For the text-containing cell, return its midpoint in [X, Y] coordinate format. 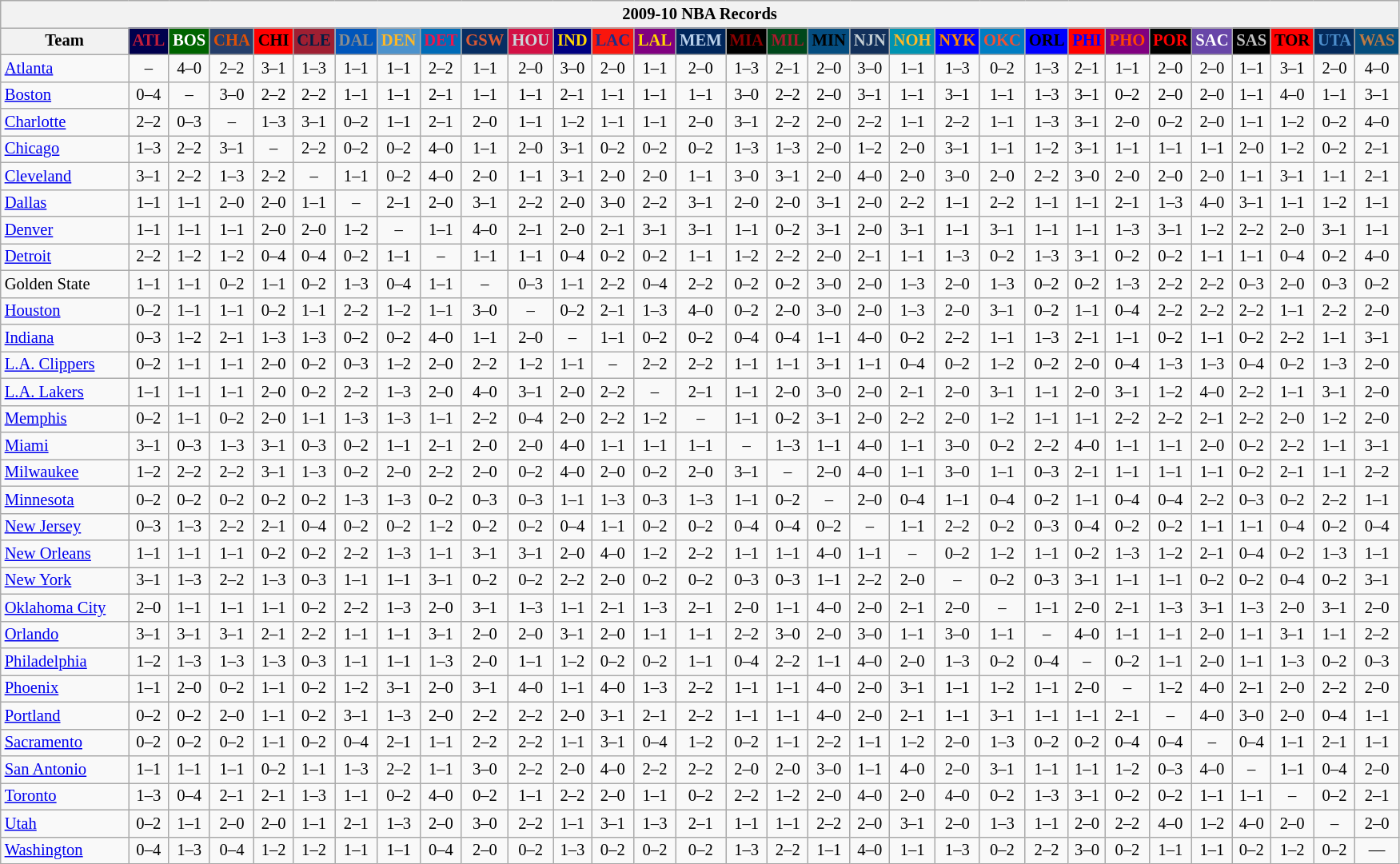
LAL [655, 41]
Utah [65, 823]
WAS [1377, 41]
DEN [398, 41]
Atlanta [65, 68]
Milwaukee [65, 472]
NOH [913, 41]
IND [572, 41]
New Orleans [65, 554]
L.A. Lakers [65, 392]
Toronto [65, 796]
— [1377, 850]
Charlotte [65, 122]
Orlando [65, 635]
New York [65, 580]
MIL [788, 41]
LAC [612, 41]
CHI [273, 41]
PHO [1127, 41]
Sacramento [65, 743]
Cleveland [65, 176]
OKC [1003, 41]
Phoenix [65, 688]
PHI [1087, 41]
Denver [65, 229]
San Antonio [65, 770]
Golden State [65, 284]
GSW [485, 41]
L.A. Clippers [65, 364]
DET [441, 41]
Houston [65, 311]
TOR [1292, 41]
SAS [1251, 41]
NYK [957, 41]
Team [65, 41]
UTA [1334, 41]
CHA [232, 41]
DAL [357, 41]
New Jersey [65, 527]
2009-10 NBA Records [700, 14]
HOU [531, 41]
BOS [189, 41]
MEM [700, 41]
Dallas [65, 203]
MIN [829, 41]
NJN [870, 41]
Washington [65, 850]
Chicago [65, 149]
Miami [65, 445]
MIA [747, 41]
Memphis [65, 419]
Boston [65, 95]
Detroit [65, 257]
ATL [149, 41]
Indiana [65, 338]
Oklahoma City [65, 607]
SAC [1212, 41]
Minnesota [65, 500]
CLE [313, 41]
Portland [65, 715]
Philadelphia [65, 661]
POR [1171, 41]
ORL [1047, 41]
